Identify which cell holds the provided text, then report its (x, y) central coordinate. 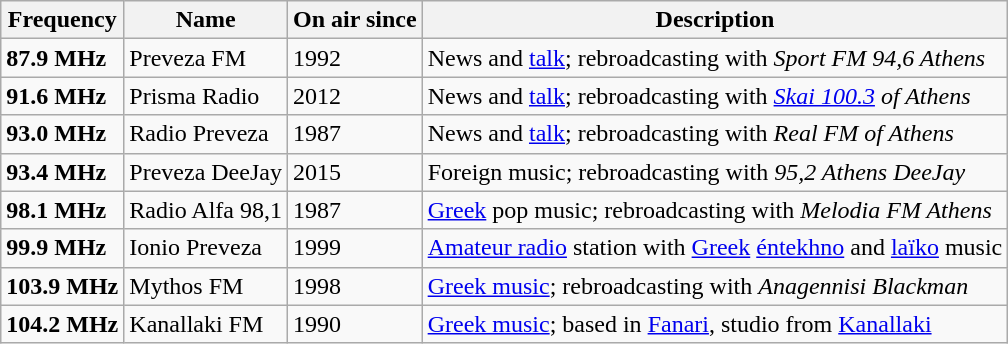
Greek music; rebroadcasting with Anagennisi Blackman (715, 286)
Greek pop music; rebroadcasting with Melodia FM Athens (715, 210)
2012 (356, 96)
News and talk; rebroadcasting with Sport FM 94,6 Athens (715, 58)
1998 (356, 286)
Radio Preveza (206, 134)
Description (715, 20)
1992 (356, 58)
Greek music; based in Fanari, studio from Kanallaki (715, 324)
87.9 MHz (62, 58)
Prisma Radio (206, 96)
2015 (356, 172)
Mythos FM (206, 286)
News and talk; rebroadcasting with Skai 100.3 of Athens (715, 96)
Preveza DeeJay (206, 172)
99.9 MHz (62, 248)
Name (206, 20)
1990 (356, 324)
News and talk; rebroadcasting with Real FM of Athens (715, 134)
104.2 MHz (62, 324)
Kanallaki FM (206, 324)
Preveza FM (206, 58)
93.0 MHz (62, 134)
1999 (356, 248)
Radio Alfa 98,1 (206, 210)
Frequency (62, 20)
Amateur radio station with Greek éntekhno and laïko music (715, 248)
On air since (356, 20)
93.4 MHz (62, 172)
Ionio Preveza (206, 248)
91.6 MHz (62, 96)
Foreign music; rebroadcasting with 95,2 Athens DeeJay (715, 172)
98.1 MHz (62, 210)
103.9 MHz (62, 286)
